Provide the [X, Y] coordinate of the cell's center where the given text is located.  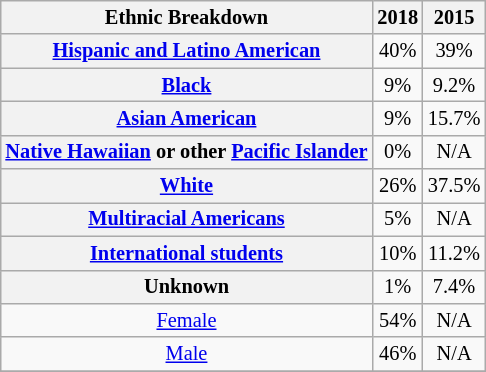
Multiracial Americans [186, 220]
5% [397, 220]
1% [397, 287]
Male [186, 354]
White [186, 186]
Black [186, 85]
46% [397, 354]
Hispanic and Latino American [186, 51]
0% [397, 152]
54% [397, 321]
Asian American [186, 119]
10% [397, 253]
40% [397, 51]
7.4% [454, 287]
2015 [454, 18]
Ethnic Breakdown [186, 18]
37.5% [454, 186]
2018 [397, 18]
15.7% [454, 119]
9.2% [454, 85]
International students [186, 253]
Female [186, 321]
Unknown [186, 287]
Native Hawaiian or other Pacific Islander [186, 152]
26% [397, 186]
39% [454, 51]
11.2% [454, 253]
